Search for the cell housing the specified text and yield its [x, y] center coordinate. 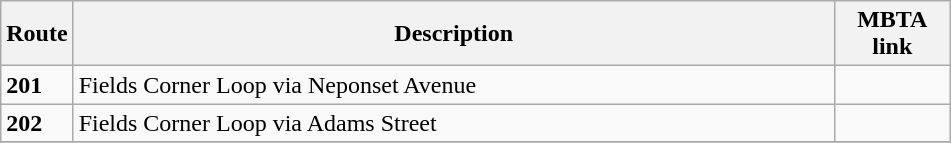
MBTA link [892, 34]
Fields Corner Loop via Neponset Avenue [454, 85]
202 [37, 123]
201 [37, 85]
Description [454, 34]
Fields Corner Loop via Adams Street [454, 123]
Route [37, 34]
